Locate the cell with the specified text and output its (x, y) center coordinate. 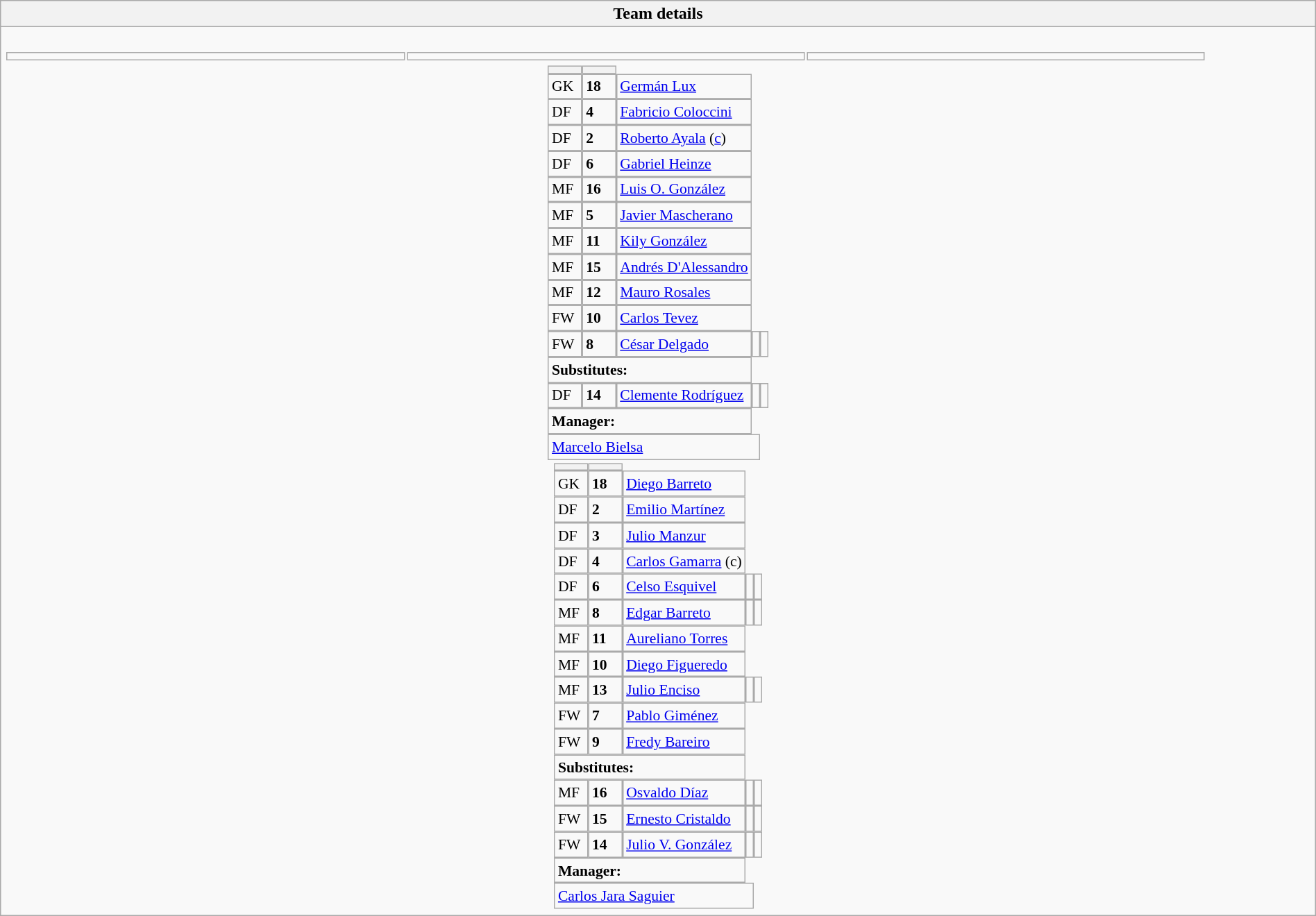
Mauro Rosales (684, 293)
Diego Figueredo (684, 665)
Carlos Gamarra (c) (684, 561)
Luis O. González (684, 189)
9 (605, 741)
Roberto Ayala (c) (684, 137)
Julio Manzur (684, 536)
Kily González (684, 241)
Edgar Barreto (684, 612)
Celso Esquivel (684, 587)
Julio Enciso (684, 690)
3 (605, 536)
Ernesto Cristaldo (684, 819)
César Delgado (684, 344)
Aureliano Torres (684, 638)
13 (605, 690)
Carlos Tevez (684, 318)
Javier Mascherano (684, 215)
Fredy Bareiro (684, 741)
12 (598, 293)
Gabriel Heinze (684, 164)
Pablo Giménez (684, 716)
Team details (658, 14)
Osvaldo Díaz (684, 792)
7 (605, 716)
Julio V. González (684, 844)
Fabricio Coloccini (684, 112)
5 (598, 215)
Emilio Martínez (684, 509)
Carlos Jara Saguier (654, 897)
Andrés D'Alessandro (684, 266)
Marcelo Bielsa (654, 447)
Clemente Rodríguez (684, 396)
Germán Lux (684, 86)
Diego Barreto (684, 484)
